Extract the [X, Y] coordinate from the center of the cell holding the provided text.  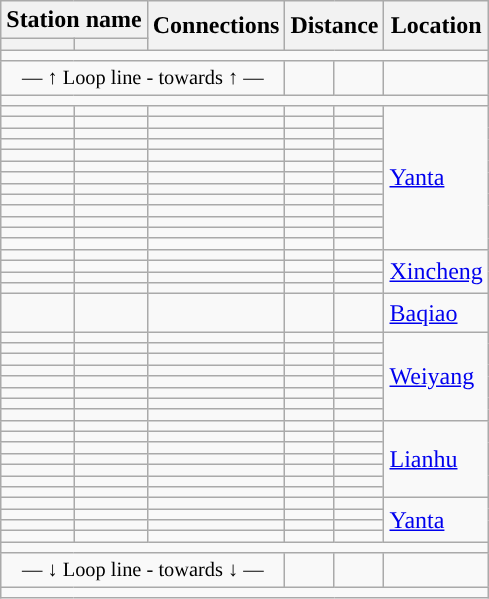
Lianhu [436, 458]
Xincheng [436, 271]
Distance [334, 26]
Station name [74, 20]
Baqiao [436, 313]
Weiyang [436, 376]
Location [436, 26]
— ↑ Loop line - towards ↑ — [143, 78]
Connections [216, 26]
— ↓ Loop line - towards ↓ — [143, 570]
